Find where the given text appears and provide that cell's center as (X, Y) coordinate. 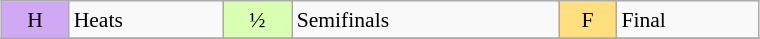
F (588, 20)
Semifinals (426, 20)
Final (687, 20)
H (36, 20)
½ (258, 20)
Heats (146, 20)
